Search for the cell housing the specified text and yield its (X, Y) center coordinate. 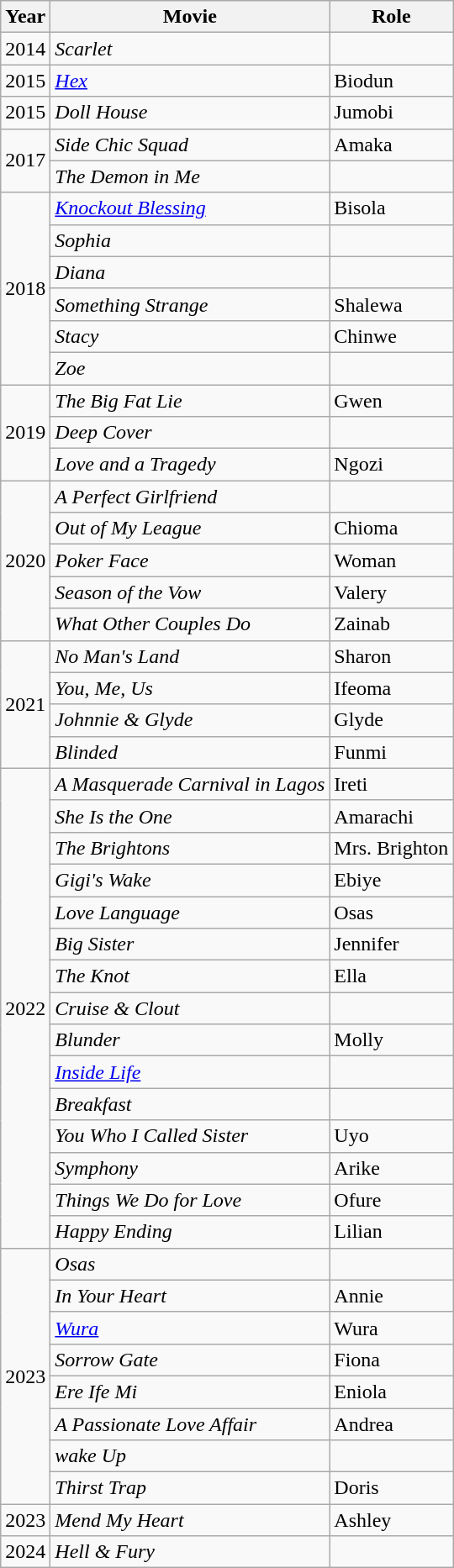
Biodun (392, 81)
What Other Couples Do (190, 624)
2022 (25, 1008)
Hell & Fury (190, 1552)
Love and a Tragedy (190, 465)
Jennifer (392, 944)
Thirst Trap (190, 1488)
Knockout Blessing (190, 208)
Amaka (392, 145)
Sharon (392, 656)
2021 (25, 704)
Gwen (392, 401)
Season of the Vow (190, 592)
Zoe (190, 368)
Lilian (392, 1232)
2020 (25, 560)
Gigi's Wake (190, 880)
Funmi (392, 752)
Shalewa (392, 304)
Molly (392, 1040)
Ebiye (392, 880)
Things We Do for Love (190, 1200)
A Passionate Love Affair (190, 1424)
Blunder (190, 1040)
The Brightons (190, 848)
Ireti (392, 784)
Love Language (190, 912)
Mend My Heart (190, 1520)
2014 (25, 49)
Fiona (392, 1360)
Chioma (392, 529)
Ella (392, 976)
Ere Ife Mi (190, 1392)
Arike (392, 1168)
Mrs. Brighton (392, 848)
Jumobi (392, 113)
Annie (392, 1296)
You, Me, Us (190, 688)
Poker Face (190, 560)
Uyo (392, 1136)
2018 (25, 288)
Doll House (190, 113)
Inside Life (190, 1072)
Valery (392, 592)
Amarachi (392, 816)
Andrea (392, 1424)
Ifeoma (392, 688)
2019 (25, 433)
A Masquerade Carnival in Lagos (190, 784)
The Knot (190, 976)
Johnnie & Glyde (190, 720)
Big Sister (190, 944)
Zainab (392, 624)
Eniola (392, 1392)
Scarlet (190, 49)
Out of My League (190, 529)
Role (392, 17)
Diana (190, 272)
Ashley (392, 1520)
Ofure (392, 1200)
Hex (190, 81)
Doris (392, 1488)
Woman (392, 560)
Blinded (190, 752)
Stacy (190, 336)
2017 (25, 160)
Year (25, 17)
The Demon in Me (190, 176)
Something Strange (190, 304)
wake Up (190, 1456)
Cruise & Clout (190, 1008)
Sorrow Gate (190, 1360)
Side Chic Squad (190, 145)
2024 (25, 1552)
Happy Ending (190, 1232)
No Man's Land (190, 656)
You Who I Called Sister (190, 1136)
Deep Cover (190, 433)
Glyde (392, 720)
Bisola (392, 208)
Symphony (190, 1168)
The Big Fat Lie (190, 401)
In Your Heart (190, 1296)
Sophia (190, 240)
A Perfect Girlfriend (190, 497)
Ngozi (392, 465)
Chinwe (392, 336)
Movie (190, 17)
She Is the One (190, 816)
Breakfast (190, 1104)
